Identify which cell holds the provided text, then report its (X, Y) central coordinate. 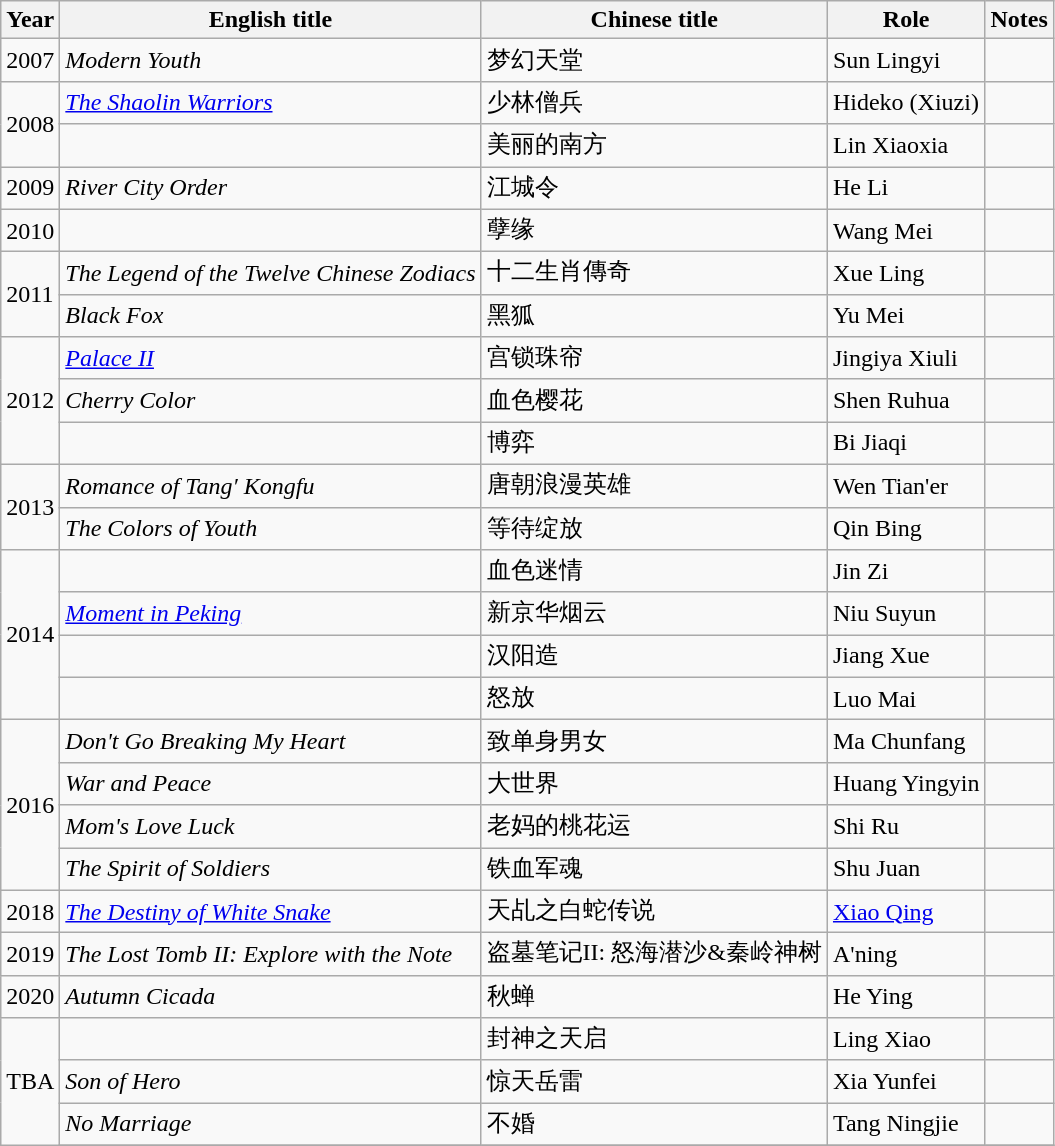
Lin Xiaoxia (906, 146)
怒放 (654, 698)
Autumn Cicada (270, 996)
秋蝉 (654, 996)
Son of Hero (270, 1082)
Year (30, 20)
Mom's Love Luck (270, 826)
Role (906, 20)
Jingiya Xiuli (906, 358)
English title (270, 20)
He Ying (906, 996)
Ma Chunfang (906, 742)
天乩之白蛇传说 (654, 912)
TBA (30, 1082)
2013 (30, 506)
The Spirit of Soldiers (270, 870)
2016 (30, 805)
Cherry Color (270, 400)
Wen Tian'er (906, 486)
No Marriage (270, 1124)
Shen Ruhua (906, 400)
Qin Bing (906, 528)
Shi Ru (906, 826)
2019 (30, 954)
老妈的桃花运 (654, 826)
Chinese title (654, 20)
Bi Jiaqi (906, 444)
Notes (1019, 20)
Black Fox (270, 316)
A'ning (906, 954)
孽缘 (654, 230)
Niu Suyun (906, 614)
Palace II (270, 358)
盗墓笔记II: 怒海潜沙&秦岭神树 (654, 954)
2010 (30, 230)
封神之天启 (654, 1040)
铁血军魂 (654, 870)
2011 (30, 294)
Jiang Xue (906, 656)
十二生肖傳奇 (654, 274)
少林僧兵 (654, 102)
Don't Go Breaking My Heart (270, 742)
血色迷情 (654, 572)
2008 (30, 124)
Wang Mei (906, 230)
Hideko (Xiuzi) (906, 102)
美丽的南方 (654, 146)
博弈 (654, 444)
Jin Zi (906, 572)
等待绽放 (654, 528)
The Legend of the Twelve Chinese Zodiacs (270, 274)
He Li (906, 188)
2018 (30, 912)
Yu Mei (906, 316)
不婚 (654, 1124)
Xiao Qing (906, 912)
黑狐 (654, 316)
Sun Lingyi (906, 60)
汉阳造 (654, 656)
唐朝浪漫英雄 (654, 486)
War and Peace (270, 784)
宫锁珠帘 (654, 358)
致单身男女 (654, 742)
The Destiny of White Snake (270, 912)
2012 (30, 401)
Ling Xiao (906, 1040)
2014 (30, 635)
Xue Ling (906, 274)
大世界 (654, 784)
Romance of Tang′ Kongfu (270, 486)
Moment in Peking (270, 614)
惊天岳雷 (654, 1082)
2007 (30, 60)
Luo Mai (906, 698)
The Lost Tomb II: Explore with the Note (270, 954)
Tang Ningjie (906, 1124)
River City Order (270, 188)
Xia Yunfei (906, 1082)
Modern Youth (270, 60)
新京华烟云 (654, 614)
2009 (30, 188)
The Shaolin Warriors (270, 102)
Huang Yingyin (906, 784)
血色樱花 (654, 400)
2020 (30, 996)
江城令 (654, 188)
Shu Juan (906, 870)
The Colors of Youth (270, 528)
梦幻天堂 (654, 60)
